Locate the cell with the specified text and output its [X, Y] center coordinate. 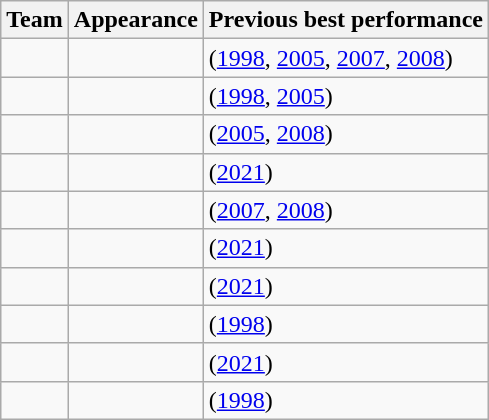
(2005, 2008) [346, 134]
(1998, 2005, 2007, 2008) [346, 58]
(2007, 2008) [346, 210]
(1998, 2005) [346, 96]
Appearance [136, 20]
Previous best performance [346, 20]
Team [35, 20]
